Return the [x, y] coordinate for the center point of the cell that contains the specified text.  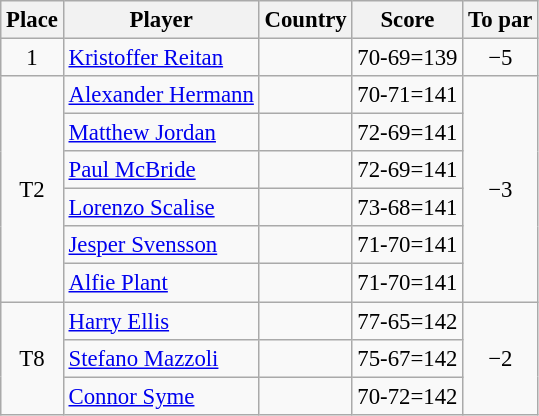
1 [32, 58]
Country [306, 20]
70-69=139 [408, 58]
77-65=142 [408, 321]
To par [500, 20]
Alexander Hermann [161, 95]
Kristoffer Reitan [161, 58]
−3 [500, 189]
75-67=142 [408, 358]
Connor Syme [161, 396]
Place [32, 20]
Score [408, 20]
Matthew Jordan [161, 133]
Alfie Plant [161, 283]
−2 [500, 358]
70-72=142 [408, 396]
Player [161, 20]
Jesper Svensson [161, 245]
T8 [32, 358]
73-68=141 [408, 208]
70-71=141 [408, 95]
Paul McBride [161, 170]
T2 [32, 189]
−5 [500, 58]
Stefano Mazzoli [161, 358]
Harry Ellis [161, 321]
Lorenzo Scalise [161, 208]
